Find where the given text appears and provide that cell's center as [X, Y] coordinate. 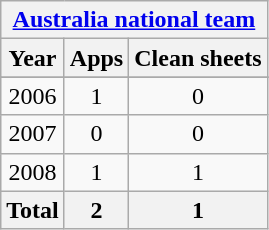
2006 [33, 96]
Total [33, 210]
2008 [33, 172]
Clean sheets [198, 58]
Apps [96, 58]
2 [96, 210]
Year [33, 58]
2007 [33, 134]
Australia national team [134, 20]
